Output the (X, Y) coordinate of the center of the cell containing the given text.  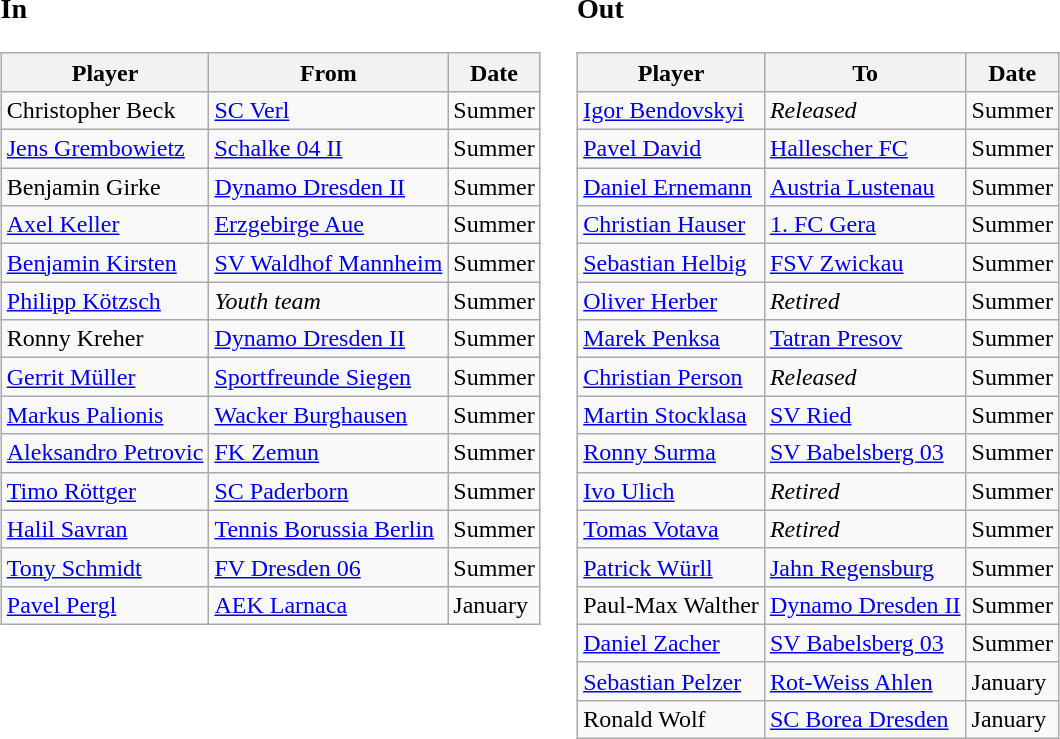
Daniel Ernemann (672, 187)
Ivo Ulich (672, 491)
Sebastian Helbig (672, 263)
SV Waldhof Mannheim (328, 263)
Ronald Wolf (672, 719)
Ronny Kreher (105, 339)
Pavel Pergl (105, 605)
Jens Grembowietz (105, 149)
1. FC Gera (865, 225)
Timo Röttger (105, 491)
FK Zemun (328, 453)
Austria Lustenau (865, 187)
Pavel David (672, 149)
Markus Palionis (105, 415)
Rot-Weiss Ahlen (865, 681)
Oliver Herber (672, 301)
Tatran Presov (865, 339)
SV Ried (865, 415)
FSV Zwickau (865, 263)
Igor Bendovskyi (672, 110)
Philipp Kötzsch (105, 301)
From (328, 72)
Halil Savran (105, 529)
Tomas Votava (672, 529)
Marek Penksa (672, 339)
AEK Larnaca (328, 605)
Jahn Regensburg (865, 567)
SC Borea Dresden (865, 719)
Gerrit Müller (105, 377)
Ronny Surma (672, 453)
Benjamin Kirsten (105, 263)
SC Paderborn (328, 491)
Youth team (328, 301)
Tennis Borussia Berlin (328, 529)
Sebastian Pelzer (672, 681)
Tony Schmidt (105, 567)
Christian Person (672, 377)
Schalke 04 II (328, 149)
Christian Hauser (672, 225)
SC Verl (328, 110)
Erzgebirge Aue (328, 225)
To (865, 72)
Hallescher FC (865, 149)
Martin Stocklasa (672, 415)
Aleksandro Petrovic (105, 453)
Benjamin Girke (105, 187)
Wacker Burghausen (328, 415)
Christopher Beck (105, 110)
Sportfreunde Siegen (328, 377)
Daniel Zacher (672, 643)
Axel Keller (105, 225)
Paul-Max Walther (672, 605)
Patrick Würll (672, 567)
FV Dresden 06 (328, 567)
